Scan for the cell matching the given text and deliver its (x, y) coordinate at center. 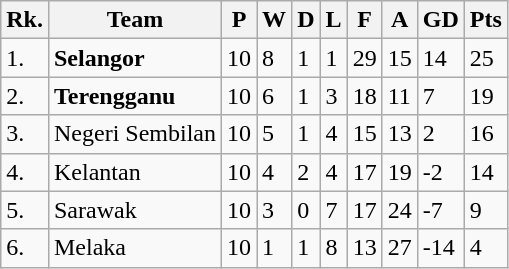
5. (25, 210)
Terengganu (134, 96)
18 (364, 96)
6 (274, 96)
4. (25, 172)
11 (400, 96)
29 (364, 58)
25 (486, 58)
L (334, 20)
Sarawak (134, 210)
F (364, 20)
Pts (486, 20)
2. (25, 96)
Negeri Sembilan (134, 134)
Kelantan (134, 172)
-2 (440, 172)
GD (440, 20)
6. (25, 248)
9 (486, 210)
1. (25, 58)
Team (134, 20)
3. (25, 134)
P (240, 20)
-14 (440, 248)
24 (400, 210)
-7 (440, 210)
16 (486, 134)
Melaka (134, 248)
W (274, 20)
A (400, 20)
27 (400, 248)
0 (306, 210)
5 (274, 134)
Rk. (25, 20)
D (306, 20)
Selangor (134, 58)
